Identify which cell holds the provided text, then report its [X, Y] central coordinate. 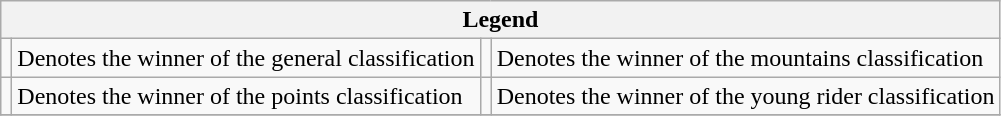
Denotes the winner of the young rider classification [746, 96]
Legend [500, 20]
Denotes the winner of the general classification [246, 58]
Denotes the winner of the points classification [246, 96]
Denotes the winner of the mountains classification [746, 58]
